Search for the cell housing the specified text and yield its [X, Y] center coordinate. 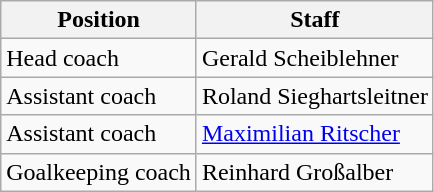
Reinhard Großalber [314, 172]
Maximilian Ritscher [314, 134]
Goalkeeping coach [99, 172]
Staff [314, 20]
Head coach [99, 58]
Roland Sieghartsleitner [314, 96]
Gerald Scheiblehner [314, 58]
Position [99, 20]
